Output the (x, y) coordinate of the center of the cell containing the given text.  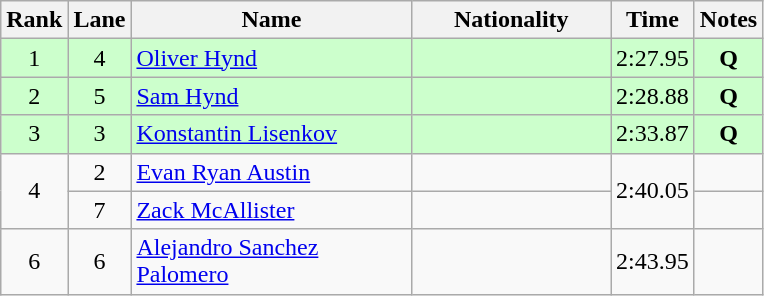
Lane (100, 20)
Oliver Hynd (272, 58)
Time (653, 20)
7 (100, 210)
2:43.95 (653, 262)
Nationality (512, 20)
Konstantin Lisenkov (272, 134)
Name (272, 20)
5 (100, 96)
1 (34, 58)
2:40.05 (653, 191)
Sam Hynd (272, 96)
Zack McAllister (272, 210)
2:27.95 (653, 58)
Evan Ryan Austin (272, 172)
Notes (728, 20)
Rank (34, 20)
2:33.87 (653, 134)
2:28.88 (653, 96)
Alejandro Sanchez Palomero (272, 262)
